Find where the given text appears and provide that cell's center as (x, y) coordinate. 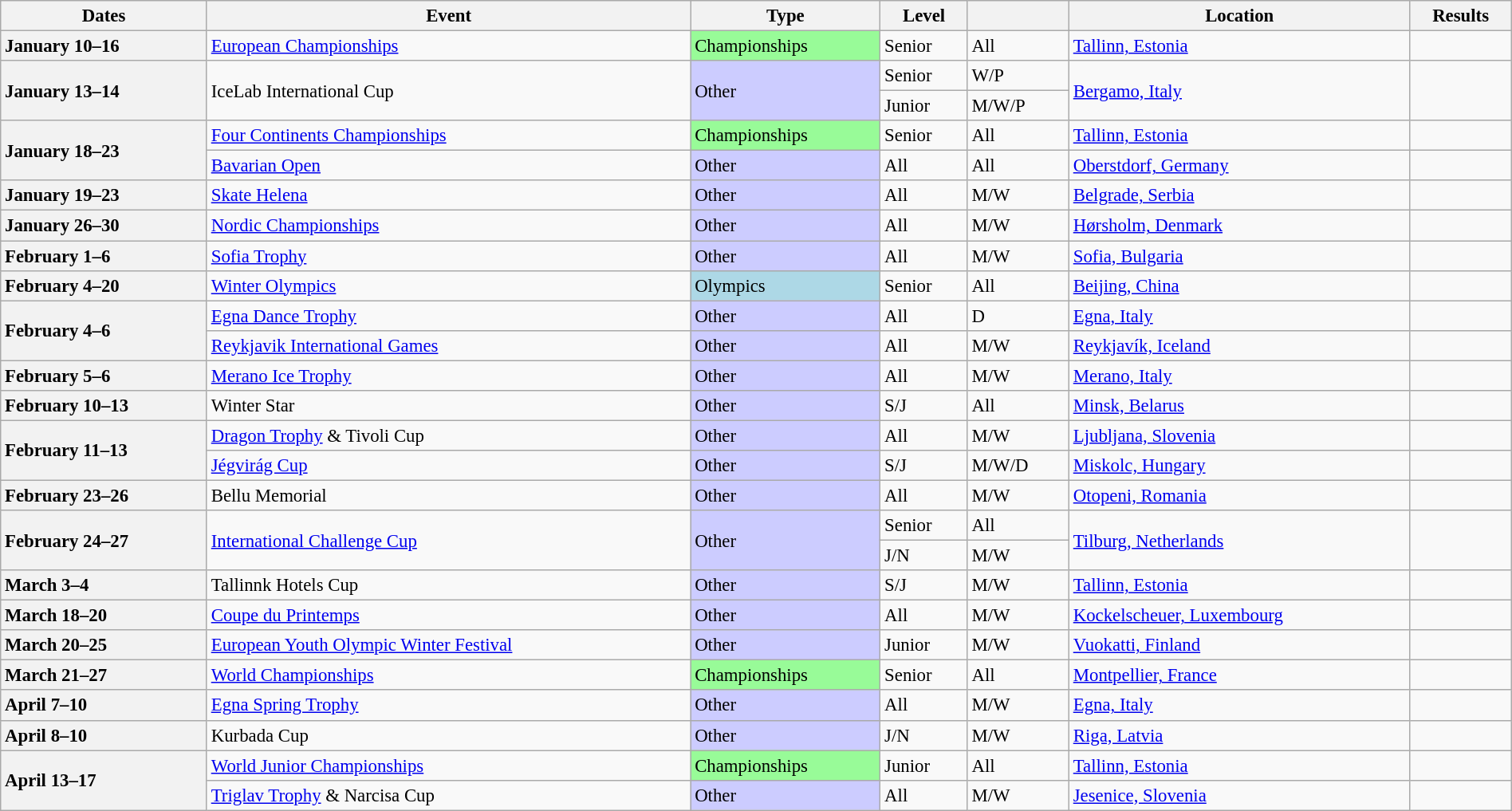
Dragon Trophy & Tivoli Cup (448, 435)
February 11–13 (104, 450)
April 13–17 (104, 780)
Sofia, Bulgaria (1239, 256)
April 8–10 (104, 735)
Triglav Trophy & Narcisa Cup (448, 795)
Jégvirág Cup (448, 466)
Jesenice, Slovenia (1239, 795)
January 13–14 (104, 91)
Belgrade, Serbia (1239, 195)
January 18–23 (104, 150)
Dates (104, 16)
Sofia Trophy (448, 256)
European Youth Olympic Winter Festival (448, 645)
February 1–6 (104, 256)
Winter Olympics (448, 285)
April 7–10 (104, 706)
Bellu Memorial (448, 495)
Reykjavík, Iceland (1239, 345)
Egna Spring Trophy (448, 706)
Bergamo, Italy (1239, 91)
W/P (1018, 76)
Winter Star (448, 406)
Results (1461, 16)
Montpellier, France (1239, 675)
Level (923, 16)
Hørsholm, Denmark (1239, 226)
Tilburg, Netherlands (1239, 541)
IceLab International Cup (448, 91)
January 10–16 (104, 46)
Olympics (786, 285)
World Junior Championships (448, 766)
January 19–23 (104, 195)
Egna Dance Trophy (448, 316)
Minsk, Belarus (1239, 406)
Beijing, China (1239, 285)
Skate Helena (448, 195)
Nordic Championships (448, 226)
International Challenge Cup (448, 541)
World Championships (448, 675)
February 4–6 (104, 330)
Reykjavik International Games (448, 345)
Vuokatti, Finland (1239, 645)
Merano, Italy (1239, 376)
Miskolc, Hungary (1239, 466)
February 5–6 (104, 376)
Four Continents Championships (448, 136)
March 21–27 (104, 675)
February 23–26 (104, 495)
Event (448, 16)
Ljubljana, Slovenia (1239, 435)
Tallinnk Hotels Cup (448, 585)
M/W/P (1018, 106)
February 4–20 (104, 285)
March 18–20 (104, 616)
Riga, Latvia (1239, 735)
Coupe du Printemps (448, 616)
Location (1239, 16)
D (1018, 316)
February 10–13 (104, 406)
Merano Ice Trophy (448, 376)
Kurbada Cup (448, 735)
February 24–27 (104, 541)
January 26–30 (104, 226)
March 3–4 (104, 585)
M/W/D (1018, 466)
Kockelscheuer, Luxembourg (1239, 616)
Otopeni, Romania (1239, 495)
European Championships (448, 46)
Oberstdorf, Germany (1239, 166)
March 20–25 (104, 645)
Bavarian Open (448, 166)
Type (786, 16)
